Find where the given text appears and provide that cell's center as (X, Y) coordinate. 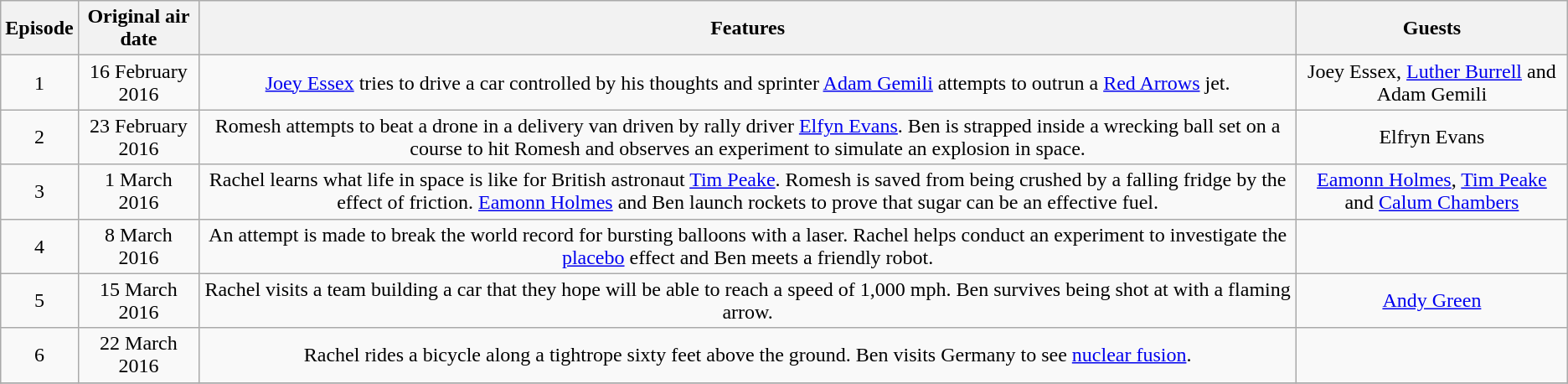
Eamonn Holmes, Tim Peake and Calum Chambers (1432, 191)
1 March 2016 (138, 191)
8 March 2016 (138, 246)
Rachel rides a bicycle along a tightrope sixty feet above the ground. Ben visits Germany to see nuclear fusion. (748, 355)
Features (748, 29)
15 March 2016 (138, 300)
Episode (39, 29)
Elfryn Evans (1432, 138)
2 (39, 138)
5 (39, 300)
23 February 2016 (138, 138)
22 March 2016 (138, 355)
Guests (1432, 29)
16 February 2016 (138, 82)
Joey Essex, Luther Burrell and Adam Gemili (1432, 82)
4 (39, 246)
Rachel visits a team building a car that they hope will be able to reach a speed of 1,000 mph. Ben survives being shot at with a flaming arrow. (748, 300)
Joey Essex tries to drive a car controlled by his thoughts and sprinter Adam Gemili attempts to outrun a Red Arrows jet. (748, 82)
6 (39, 355)
Original air date (138, 29)
1 (39, 82)
3 (39, 191)
Andy Green (1432, 300)
